Capture the cell that displays the provided text and extract its [x, y] central coordinate. 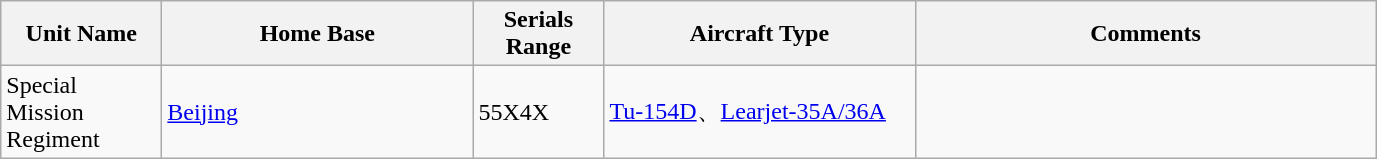
Unit Name [82, 34]
Aircraft Type [760, 34]
55X4X [538, 112]
Tu-154D、Learjet-35A/36A [760, 112]
Serials Range [538, 34]
Comments [1146, 34]
Beijing [318, 112]
Special Mission Regiment [82, 112]
Home Base [318, 34]
